Return the (X, Y) coordinate for the center point of the cell that contains the specified text.  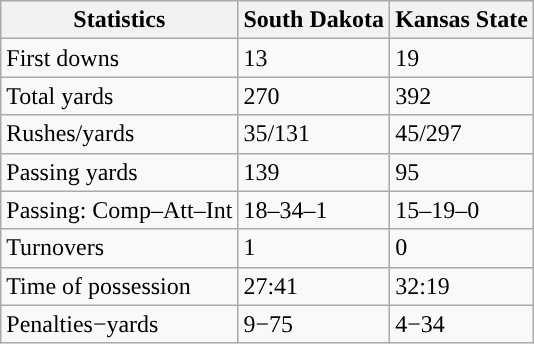
35/131 (314, 134)
Kansas State (462, 20)
32:19 (462, 286)
South Dakota (314, 20)
First downs (120, 58)
139 (314, 172)
392 (462, 96)
Turnovers (120, 248)
9−75 (314, 324)
Time of possession (120, 286)
Passing: Comp–Att–Int (120, 210)
45/297 (462, 134)
18–34–1 (314, 210)
Total yards (120, 96)
27:41 (314, 286)
0 (462, 248)
1 (314, 248)
15–19–0 (462, 210)
Statistics (120, 20)
Passing yards (120, 172)
19 (462, 58)
Rushes/yards (120, 134)
270 (314, 96)
13 (314, 58)
95 (462, 172)
Penalties−yards (120, 324)
4−34 (462, 324)
